Provide the (X, Y) coordinate of the cell's center where the given text is located.  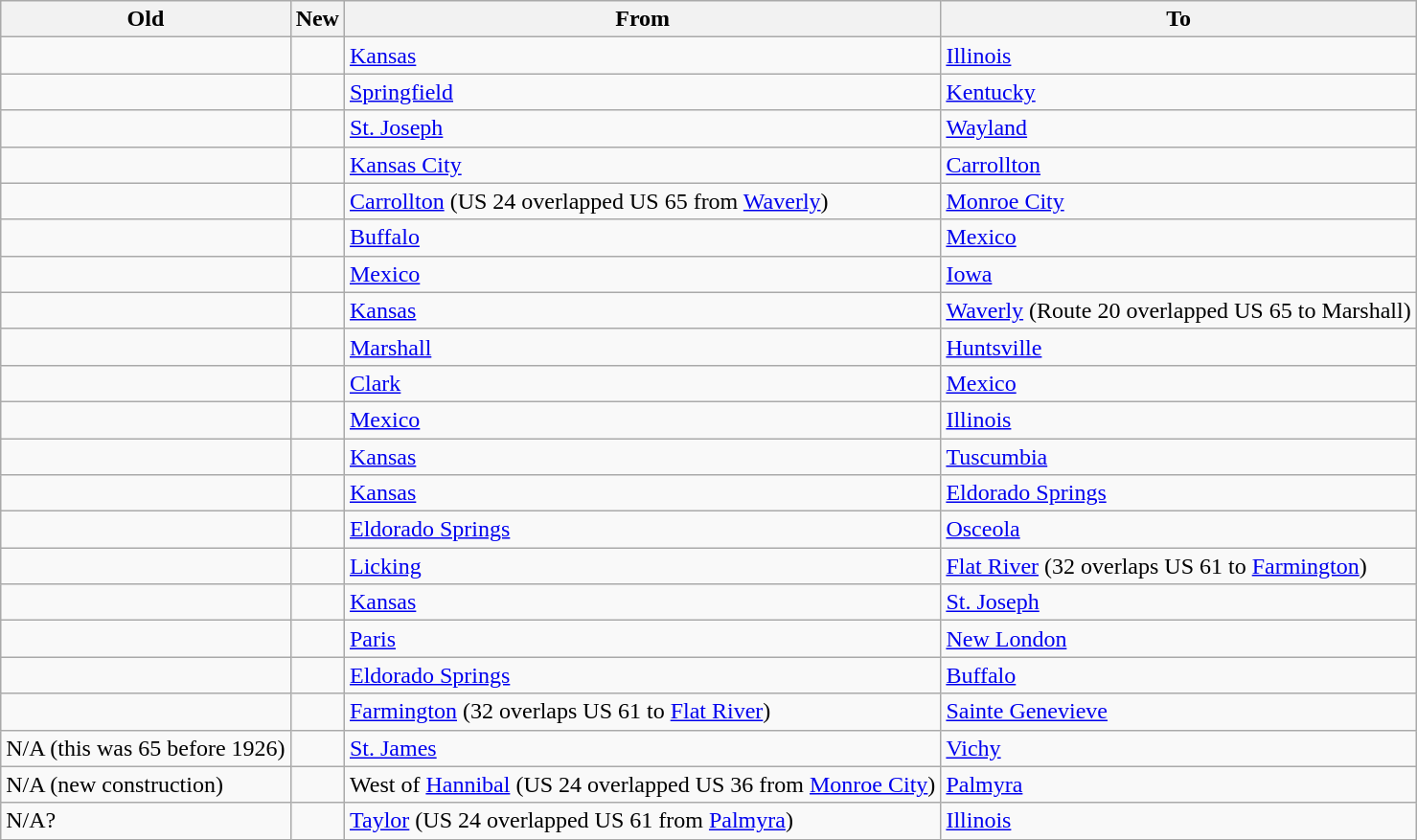
Carrollton (US 24 overlapped US 65 from Waverly) (642, 201)
New (317, 19)
Farmington (32 overlaps US 61 to Flat River) (642, 712)
Old (146, 19)
Taylor (US 24 overlapped US 61 from Palmyra) (642, 821)
Waverly (Route 20 overlapped US 65 to Marshall) (1178, 310)
N/A (this was 65 before 1926) (146, 748)
Springfield (642, 92)
From (642, 19)
To (1178, 19)
Kansas City (642, 165)
Palmyra (1178, 784)
Huntsville (1178, 347)
New London (1178, 639)
Licking (642, 566)
Monroe City (1178, 201)
Paris (642, 639)
West of Hannibal (US 24 overlapped US 36 from Monroe City) (642, 784)
St. James (642, 748)
Wayland (1178, 128)
Clark (642, 383)
Sainte Genevieve (1178, 712)
Marshall (642, 347)
Vichy (1178, 748)
Tuscumbia (1178, 457)
N/A (new construction) (146, 784)
N/A? (146, 821)
Osceola (1178, 530)
Flat River (32 overlaps US 61 to Farmington) (1178, 566)
Carrollton (1178, 165)
Kentucky (1178, 92)
Iowa (1178, 274)
